Locate the cell with the specified text and output its (X, Y) center coordinate. 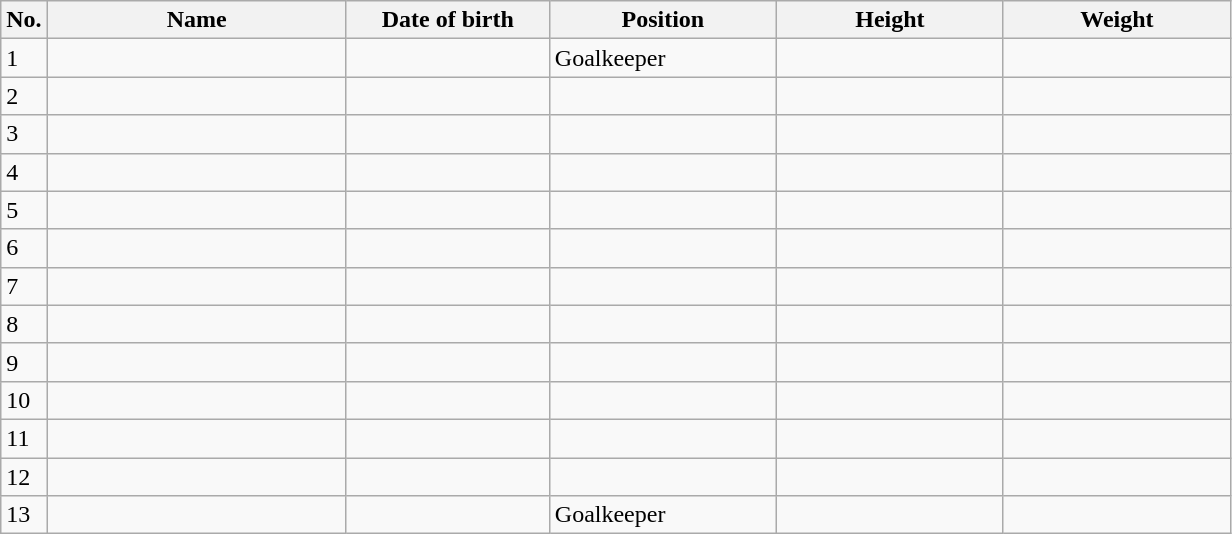
8 (24, 324)
7 (24, 286)
12 (24, 477)
Date of birth (448, 20)
6 (24, 248)
5 (24, 210)
11 (24, 438)
Height (890, 20)
1 (24, 58)
No. (24, 20)
2 (24, 96)
Weight (1116, 20)
4 (24, 172)
Name (196, 20)
Position (662, 20)
13 (24, 515)
9 (24, 362)
3 (24, 134)
10 (24, 400)
